Find where the given text appears and provide that cell's center as [x, y] coordinate. 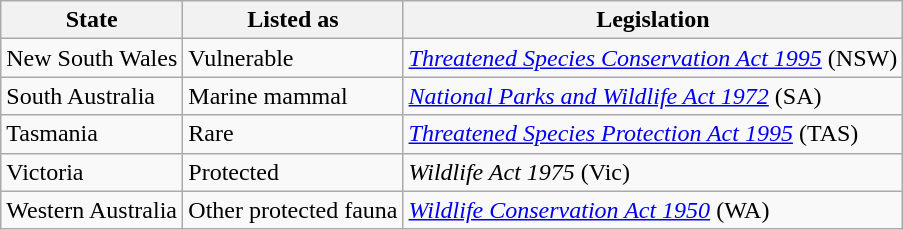
Vulnerable [293, 58]
State [92, 20]
Victoria [92, 172]
Rare [293, 134]
Marine mammal [293, 96]
South Australia [92, 96]
Threatened Species Protection Act 1995 (TAS) [653, 134]
Other protected fauna [293, 210]
Western Australia [92, 210]
New South Wales [92, 58]
National Parks and Wildlife Act 1972 (SA) [653, 96]
Wildlife Act 1975 (Vic) [653, 172]
Listed as [293, 20]
Wildlife Conservation Act 1950 (WA) [653, 210]
Tasmania [92, 134]
Threatened Species Conservation Act 1995 (NSW) [653, 58]
Legislation [653, 20]
Protected [293, 172]
